Find where the given text appears and provide that cell's center as (x, y) coordinate. 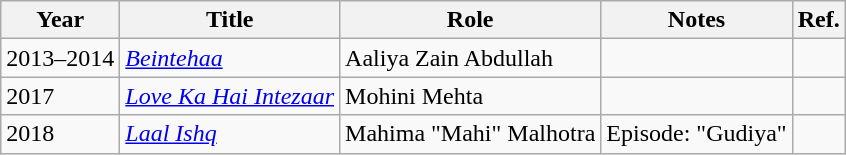
Beintehaa (230, 58)
Aaliya Zain Abdullah (470, 58)
Title (230, 20)
Mahima "Mahi" Malhotra (470, 134)
Notes (696, 20)
Year (60, 20)
2018 (60, 134)
Mohini Mehta (470, 96)
Ref. (818, 20)
Episode: "Gudiya" (696, 134)
2013–2014 (60, 58)
Laal Ishq (230, 134)
Love Ka Hai Intezaar (230, 96)
2017 (60, 96)
Role (470, 20)
